Scan for the cell matching the given text and deliver its (x, y) coordinate at center. 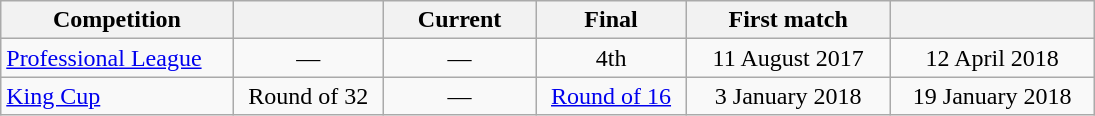
12 April 2018 (992, 58)
Professional League (117, 58)
3 January 2018 (788, 96)
19 January 2018 (992, 96)
11 August 2017 (788, 58)
Competition (117, 20)
4th (611, 58)
Final (611, 20)
Round of 16 (611, 96)
Round of 32 (308, 96)
King Cup (117, 96)
First match (788, 20)
Current (460, 20)
